Search for the cell housing the specified text and yield its (X, Y) center coordinate. 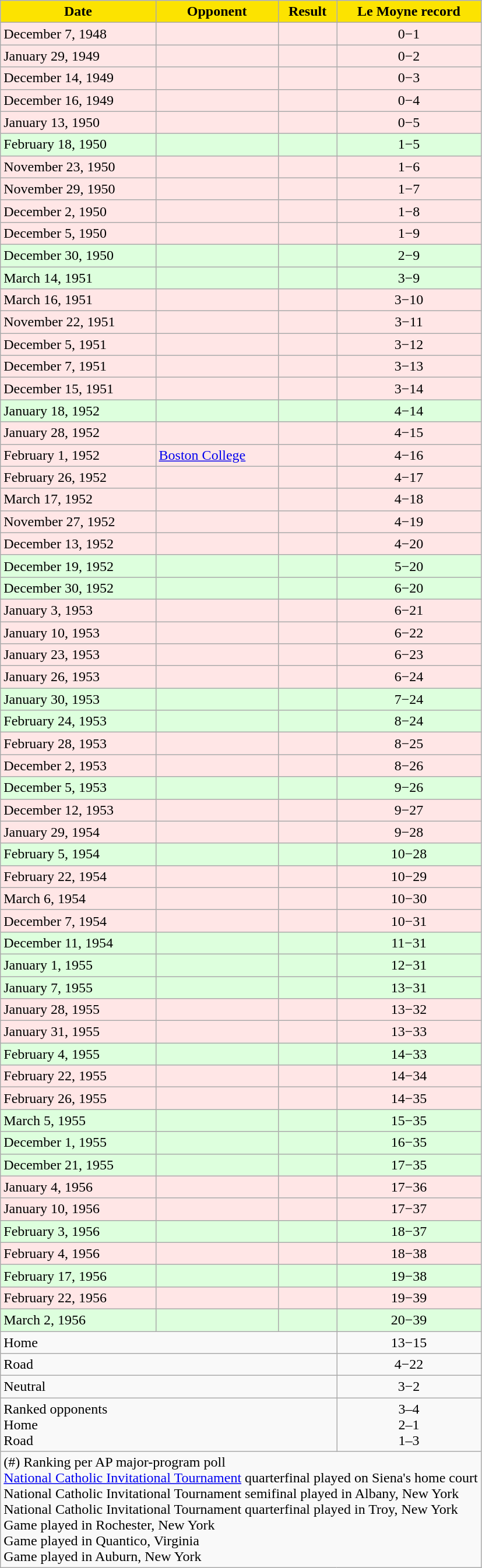
March 14, 1951 (78, 278)
Ranked opponents Home Road (169, 1425)
6−22 (409, 632)
19−39 (409, 1298)
January 18, 1952 (78, 411)
9−26 (409, 788)
February 5, 1954 (78, 854)
Result (308, 12)
17−37 (409, 1209)
10−29 (409, 876)
19−38 (409, 1275)
3−13 (409, 367)
February 24, 1953 (78, 721)
10−30 (409, 898)
January 7, 1955 (78, 988)
0−4 (409, 100)
14−34 (409, 1076)
December 5, 1950 (78, 233)
2−9 (409, 255)
December 7, 1951 (78, 367)
18−38 (409, 1253)
February 1, 1952 (78, 455)
February 18, 1950 (78, 145)
4−17 (409, 477)
3−11 (409, 322)
0−5 (409, 122)
13−33 (409, 1032)
November 22, 1951 (78, 322)
3−10 (409, 300)
6−24 (409, 677)
January 29, 1954 (78, 832)
December 2, 1950 (78, 211)
January 31, 1955 (78, 1032)
March 17, 1952 (78, 499)
February 3, 1956 (78, 1231)
1−8 (409, 211)
February 4, 1955 (78, 1054)
9−28 (409, 832)
0−2 (409, 56)
November 23, 1950 (78, 167)
December 11, 1954 (78, 943)
December 13, 1952 (78, 544)
January 29, 1949 (78, 56)
December 12, 1953 (78, 810)
9−27 (409, 810)
Date (78, 12)
10−28 (409, 854)
1−7 (409, 189)
December 5, 1951 (78, 344)
February 26, 1955 (78, 1098)
1−5 (409, 145)
6−21 (409, 610)
8−25 (409, 744)
December 30, 1950 (78, 255)
3−14 (409, 389)
January 30, 1953 (78, 699)
December 21, 1955 (78, 1165)
March 6, 1954 (78, 898)
Neutral (169, 1387)
January 10, 1956 (78, 1209)
January 23, 1953 (78, 655)
4−22 (409, 1365)
16−35 (409, 1143)
12−31 (409, 965)
December 2, 1953 (78, 766)
3−12 (409, 344)
February 26, 1952 (78, 477)
Road (169, 1365)
3–42–11–3 (409, 1425)
December 19, 1952 (78, 566)
January 28, 1955 (78, 1010)
December 1, 1955 (78, 1143)
November 27, 1952 (78, 522)
December 30, 1952 (78, 588)
10−31 (409, 921)
January 10, 1953 (78, 632)
November 29, 1950 (78, 189)
11−31 (409, 943)
15−35 (409, 1120)
7−24 (409, 699)
8−24 (409, 721)
December 7, 1954 (78, 921)
February 22, 1956 (78, 1298)
5−20 (409, 566)
18−37 (409, 1231)
December 14, 1949 (78, 78)
1−9 (409, 233)
February 22, 1955 (78, 1076)
6−23 (409, 655)
4−14 (409, 411)
17−36 (409, 1187)
0−1 (409, 34)
February 17, 1956 (78, 1275)
13−32 (409, 1010)
4−20 (409, 544)
8−26 (409, 766)
Opponent (217, 12)
4−16 (409, 455)
January 13, 1950 (78, 122)
January 26, 1953 (78, 677)
December 5, 1953 (78, 788)
4−18 (409, 499)
January 1, 1955 (78, 965)
December 15, 1951 (78, 389)
March 5, 1955 (78, 1120)
4−15 (409, 433)
13−31 (409, 988)
3−9 (409, 278)
January 3, 1953 (78, 610)
13−15 (409, 1342)
6−20 (409, 588)
March 2, 1956 (78, 1320)
January 4, 1956 (78, 1187)
3−2 (409, 1387)
Boston College (217, 455)
20−39 (409, 1320)
Le Moyne record (409, 12)
0−3 (409, 78)
January 28, 1952 (78, 433)
December 7, 1948 (78, 34)
February 4, 1956 (78, 1253)
February 28, 1953 (78, 744)
February 22, 1954 (78, 876)
17−35 (409, 1165)
1−6 (409, 167)
14−33 (409, 1054)
December 16, 1949 (78, 100)
Home (169, 1342)
4−19 (409, 522)
14−35 (409, 1098)
March 16, 1951 (78, 300)
